For the text-containing cell, return its midpoint in [X, Y] coordinate format. 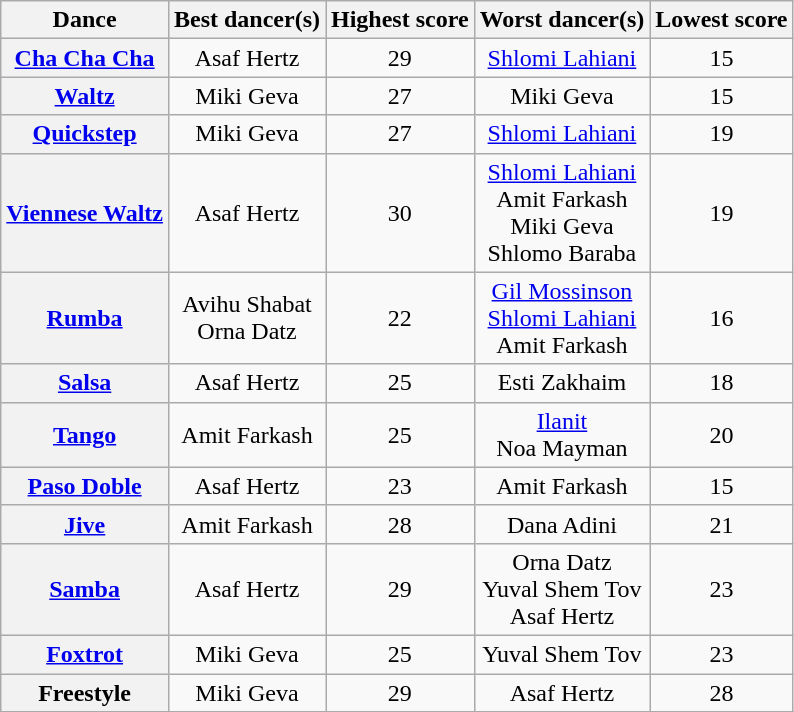
Lowest score [722, 20]
Dance [85, 20]
Dana Adini [562, 524]
Highest score [400, 20]
21 [722, 524]
Freestyle [85, 693]
Worst dancer(s) [562, 20]
Waltz [85, 96]
22 [400, 318]
Salsa [85, 383]
Viennese Waltz [85, 212]
Rumba [85, 318]
Tango [85, 434]
Shlomi LahianiAmit FarkashMiki GevaShlomo Baraba [562, 212]
Best dancer(s) [246, 20]
30 [400, 212]
Samba [85, 589]
Foxtrot [85, 654]
16 [722, 318]
18 [722, 383]
Esti Zakhaim [562, 383]
Orna DatzYuval Shem TovAsaf Hertz [562, 589]
IlanitNoa Mayman [562, 434]
Cha Cha Cha [85, 58]
Gil MossinsonShlomi LahianiAmit Farkash [562, 318]
Paso Doble [85, 486]
Yuval Shem Tov [562, 654]
Jive [85, 524]
Avihu Shabat Orna Datz [246, 318]
20 [722, 434]
Quickstep [85, 134]
